Extract the (x, y) coordinate from the center of the cell holding the provided text.  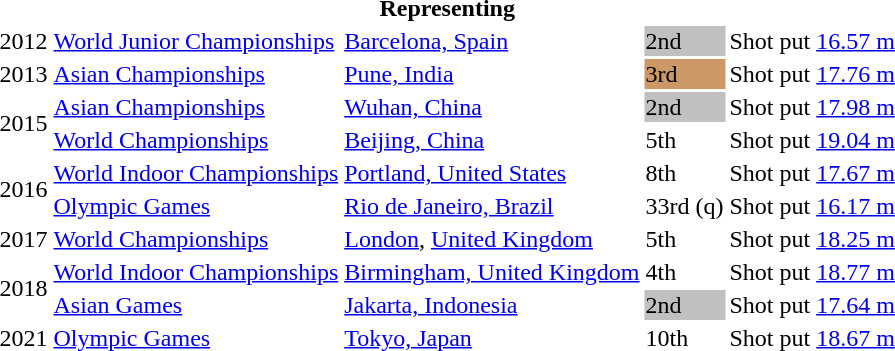
Birmingham, United Kingdom (492, 272)
Beijing, China (492, 140)
Portland, United States (492, 173)
Wuhan, China (492, 107)
4th (684, 272)
Rio de Janeiro, Brazil (492, 206)
3rd (684, 74)
33rd (q) (684, 206)
Asian Games (196, 305)
Pune, India (492, 74)
8th (684, 173)
World Junior Championships (196, 41)
Barcelona, Spain (492, 41)
Jakarta, Indonesia (492, 305)
Olympic Games (196, 206)
London, United Kingdom (492, 239)
